Find where the given text appears and provide that cell's center as [x, y] coordinate. 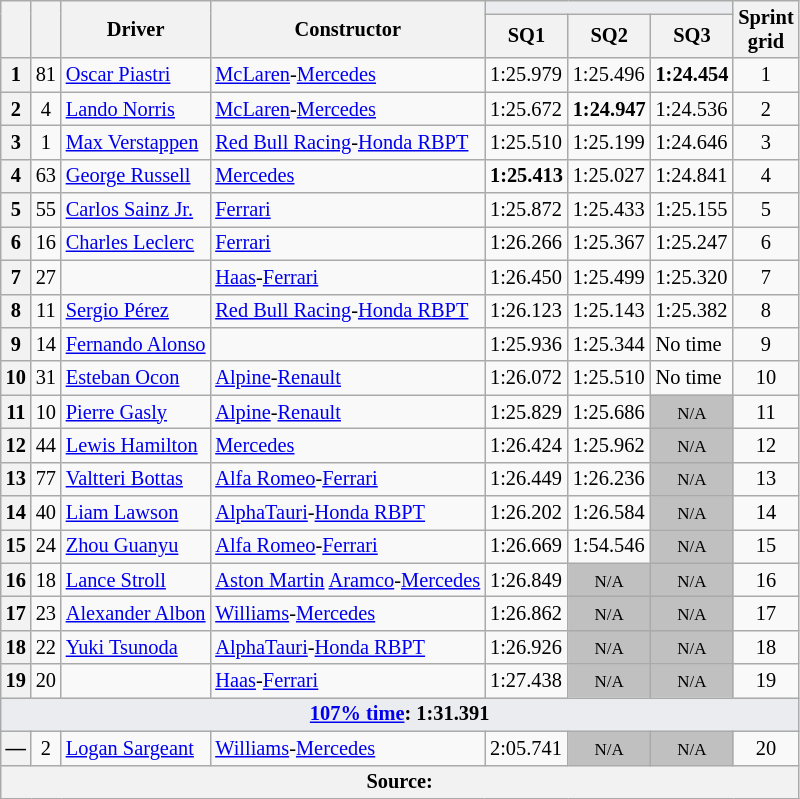
1:25.979 [526, 75]
23 [46, 613]
Lewis Hamilton [136, 445]
1:25.962 [610, 445]
1:27.438 [526, 681]
1:25.672 [526, 109]
63 [46, 176]
1:26.584 [610, 513]
1:24.947 [610, 109]
1:24.536 [692, 109]
1:25.496 [610, 75]
Sprintgrid [766, 29]
27 [46, 277]
Charles Leclerc [136, 243]
Max Verstappen [136, 142]
1:25.155 [692, 210]
2:05.741 [526, 748]
Esteban Ocon [136, 378]
1:25.320 [692, 277]
George Russell [136, 176]
Driver [136, 29]
1:26.862 [526, 613]
55 [46, 210]
Constructor [348, 29]
Lando Norris [136, 109]
Alexander Albon [136, 613]
77 [46, 479]
1:26.849 [526, 580]
— [16, 748]
Pierre Gasly [136, 412]
1:26.669 [526, 546]
1:25.143 [610, 311]
1:26.449 [526, 479]
1:24.454 [692, 75]
1:25.247 [692, 243]
1:26.266 [526, 243]
Fernando Alonso [136, 344]
Carlos Sainz Jr. [136, 210]
Oscar Piastri [136, 75]
Source: [400, 782]
1:26.450 [526, 277]
1:25.367 [610, 243]
Sergio Pérez [136, 311]
31 [46, 378]
1:25.413 [526, 176]
Zhou Guanyu [136, 546]
SQ2 [610, 36]
1:25.499 [610, 277]
1:26.202 [526, 513]
81 [46, 75]
1:25.382 [692, 311]
SQ1 [526, 36]
1:24.646 [692, 142]
1:24.841 [692, 176]
1:25.686 [610, 412]
1:26.926 [526, 647]
Logan Sargeant [136, 748]
1:25.344 [610, 344]
1:25.872 [526, 210]
1:54.546 [610, 546]
40 [46, 513]
1:25.027 [610, 176]
22 [46, 647]
Aston Martin Aramco-Mercedes [348, 580]
Yuki Tsunoda [136, 647]
1:25.199 [610, 142]
Lance Stroll [136, 580]
Valtteri Bottas [136, 479]
1:26.123 [526, 311]
1:25.829 [526, 412]
1:26.236 [610, 479]
1:25.936 [526, 344]
1:26.424 [526, 445]
Liam Lawson [136, 513]
1:25.433 [610, 210]
24 [46, 546]
1:26.072 [526, 378]
107% time: 1:31.391 [400, 714]
44 [46, 445]
SQ3 [692, 36]
